For the text-containing cell, return its midpoint in (X, Y) coordinate format. 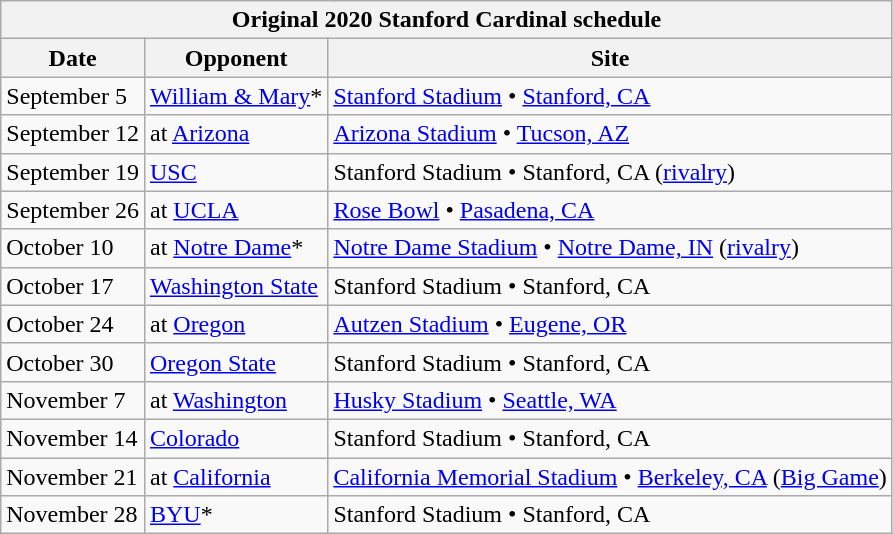
September 12 (73, 134)
BYU* (236, 515)
September 5 (73, 96)
at UCLA (236, 210)
William & Mary* (236, 96)
at California (236, 477)
November 28 (73, 515)
October 17 (73, 286)
California Memorial Stadium • Berkeley, CA (Big Game) (610, 477)
USC (236, 172)
at Oregon (236, 324)
Opponent (236, 58)
November 21 (73, 477)
at Washington (236, 400)
September 26 (73, 210)
November 7 (73, 400)
Site (610, 58)
at Notre Dame* (236, 248)
Oregon State (236, 362)
October 30 (73, 362)
Colorado (236, 438)
Notre Dame Stadium • Notre Dame, IN (rivalry) (610, 248)
October 24 (73, 324)
at Arizona (236, 134)
Husky Stadium • Seattle, WA (610, 400)
Washington State (236, 286)
November 14 (73, 438)
October 10 (73, 248)
September 19 (73, 172)
Autzen Stadium • Eugene, OR (610, 324)
Stanford Stadium • Stanford, CA (rivalry) (610, 172)
Original 2020 Stanford Cardinal schedule (447, 20)
Arizona Stadium • Tucson, AZ (610, 134)
Rose Bowl • Pasadena, CA (610, 210)
Date (73, 58)
